Output the [x, y] coordinate of the center of the cell containing the given text.  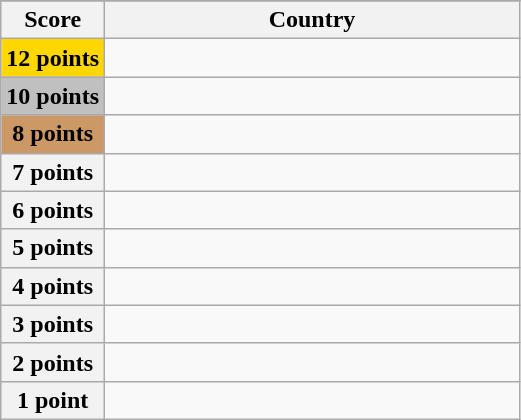
Country [312, 20]
Score [53, 20]
1 point [53, 400]
7 points [53, 172]
6 points [53, 210]
2 points [53, 362]
10 points [53, 96]
5 points [53, 248]
4 points [53, 286]
8 points [53, 134]
12 points [53, 58]
3 points [53, 324]
